Locate the cell with the specified text and output its [x, y] center coordinate. 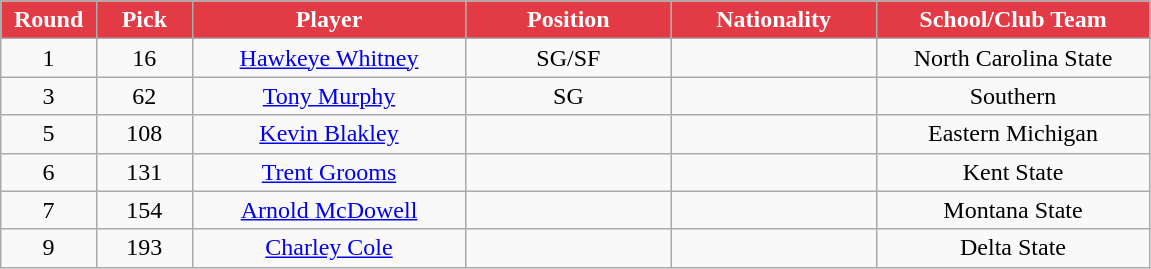
Arnold McDowell [329, 210]
154 [144, 210]
Hawkeye Whitney [329, 58]
Kevin Blakley [329, 134]
Pick [144, 20]
SG/SF [568, 58]
Nationality [774, 20]
7 [49, 210]
5 [49, 134]
1 [49, 58]
Position [568, 20]
131 [144, 172]
Southern [1013, 96]
193 [144, 248]
Player [329, 20]
Round [49, 20]
Montana State [1013, 210]
108 [144, 134]
Charley Cole [329, 248]
16 [144, 58]
Trent Grooms [329, 172]
Tony Murphy [329, 96]
6 [49, 172]
North Carolina State [1013, 58]
3 [49, 96]
62 [144, 96]
9 [49, 248]
Eastern Michigan [1013, 134]
Kent State [1013, 172]
Delta State [1013, 248]
School/Club Team [1013, 20]
SG [568, 96]
